From the cell containing the given text, extract its center point as [x, y] coordinate. 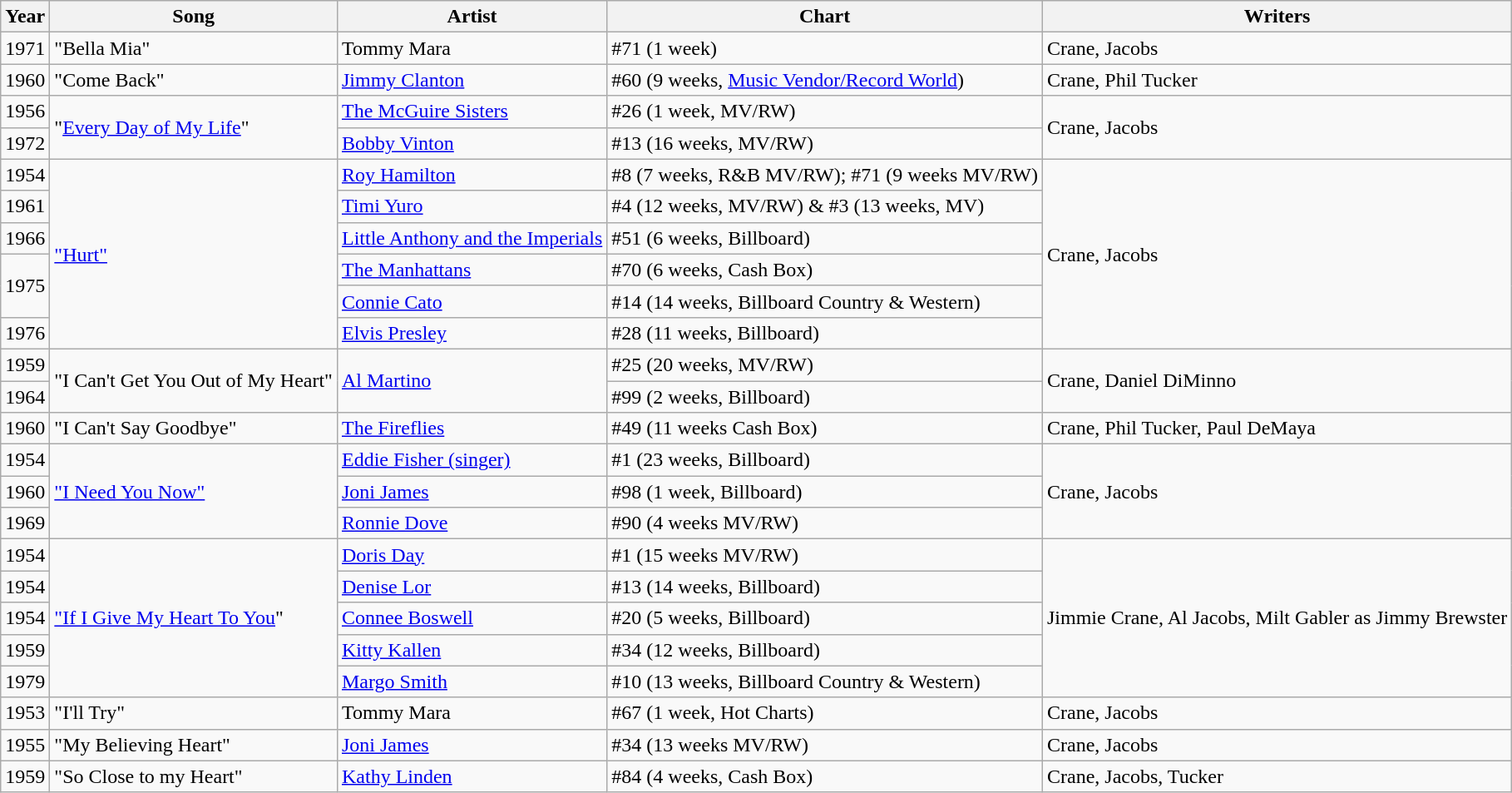
#8 (7 weeks, R&B MV/RW); #71 (9 weeks MV/RW) [825, 175]
The Manhattans [472, 270]
Timi Yuro [472, 206]
"I'll Try" [194, 713]
1961 [25, 206]
Margo Smith [472, 681]
Little Anthony and the Imperials [472, 238]
#98 (1 week, Billboard) [825, 492]
#67 (1 week, Hot Charts) [825, 713]
Elvis Presley [472, 333]
Crane, Jacobs, Tucker [1277, 776]
1972 [25, 143]
Eddie Fisher (singer) [472, 460]
Kathy Linden [472, 776]
#10 (13 weeks, Billboard Country & Western) [825, 681]
Al Martino [472, 380]
Artist [472, 17]
"I Can't Get You Out of My Heart" [194, 380]
Chart [825, 17]
"Come Back" [194, 80]
Connee Boswell [472, 618]
#60 (9 weeks, Music Vendor/Record World) [825, 80]
#14 (14 weeks, Billboard Country & Western) [825, 301]
#26 (1 week, MV/RW) [825, 112]
Crane, Phil Tucker, Paul DeMaya [1277, 429]
Writers [1277, 17]
#49 (11 weeks Cash Box) [825, 429]
Denise Lor [472, 587]
#34 (13 weeks MV/RW) [825, 745]
#1 (23 weeks, Billboard) [825, 460]
Doris Day [472, 555]
#51 (6 weeks, Billboard) [825, 238]
"Every Day of My Life" [194, 127]
#99 (2 weeks, Billboard) [825, 397]
"So Close to my Heart" [194, 776]
#1 (15 weeks MV/RW) [825, 555]
#70 (6 weeks, Cash Box) [825, 270]
Crane, Phil Tucker [1277, 80]
1966 [25, 238]
Year [25, 17]
#28 (11 weeks, Billboard) [825, 333]
1975 [25, 285]
"If I Give My Heart To You" [194, 618]
The Fireflies [472, 429]
1955 [25, 745]
1969 [25, 523]
#71 (1 week) [825, 48]
"I Can't Say Goodbye" [194, 429]
#4 (12 weeks, MV/RW) & #3 (13 weeks, MV) [825, 206]
Ronnie Dove [472, 523]
"Hurt" [194, 254]
"My Believing Heart" [194, 745]
Kitty Kallen [472, 650]
Jimmy Clanton [472, 80]
1956 [25, 112]
#13 (16 weeks, MV/RW) [825, 143]
1953 [25, 713]
1964 [25, 397]
#90 (4 weeks MV/RW) [825, 523]
Jimmie Crane, Al Jacobs, Milt Gabler as Jimmy Brewster [1277, 618]
Song [194, 17]
Crane, Daniel DiMinno [1277, 380]
#20 (5 weeks, Billboard) [825, 618]
Connie Cato [472, 301]
"I Need You Now" [194, 492]
"Bella Mia" [194, 48]
Bobby Vinton [472, 143]
#84 (4 weeks, Cash Box) [825, 776]
#34 (12 weeks, Billboard) [825, 650]
1979 [25, 681]
1971 [25, 48]
#13 (14 weeks, Billboard) [825, 587]
1976 [25, 333]
#25 (20 weeks, MV/RW) [825, 364]
Roy Hamilton [472, 175]
The McGuire Sisters [472, 112]
